Return the (x, y) coordinate for the center point of the cell that contains the specified text.  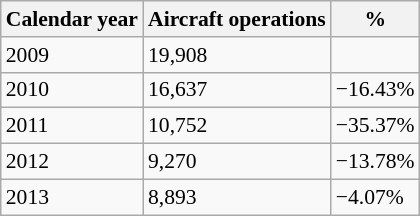
Aircraft operations (237, 19)
% (376, 19)
16,637 (237, 90)
2013 (72, 197)
2011 (72, 126)
9,270 (237, 162)
8,893 (237, 197)
2012 (72, 162)
2010 (72, 90)
−4.07% (376, 197)
10,752 (237, 126)
−13.78% (376, 162)
−35.37% (376, 126)
19,908 (237, 55)
Calendar year (72, 19)
−16.43% (376, 90)
2009 (72, 55)
